Capture the cell that displays the provided text and extract its (x, y) central coordinate. 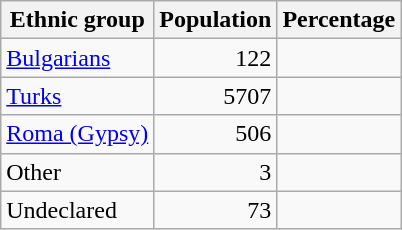
Turks (78, 96)
506 (216, 134)
122 (216, 58)
Other (78, 172)
Roma (Gypsy) (78, 134)
Undeclared (78, 210)
73 (216, 210)
Population (216, 20)
Percentage (339, 20)
Bulgarians (78, 58)
3 (216, 172)
Ethnic group (78, 20)
5707 (216, 96)
